Detect which cell encompasses the target text, then output its [X, Y] center coordinate. 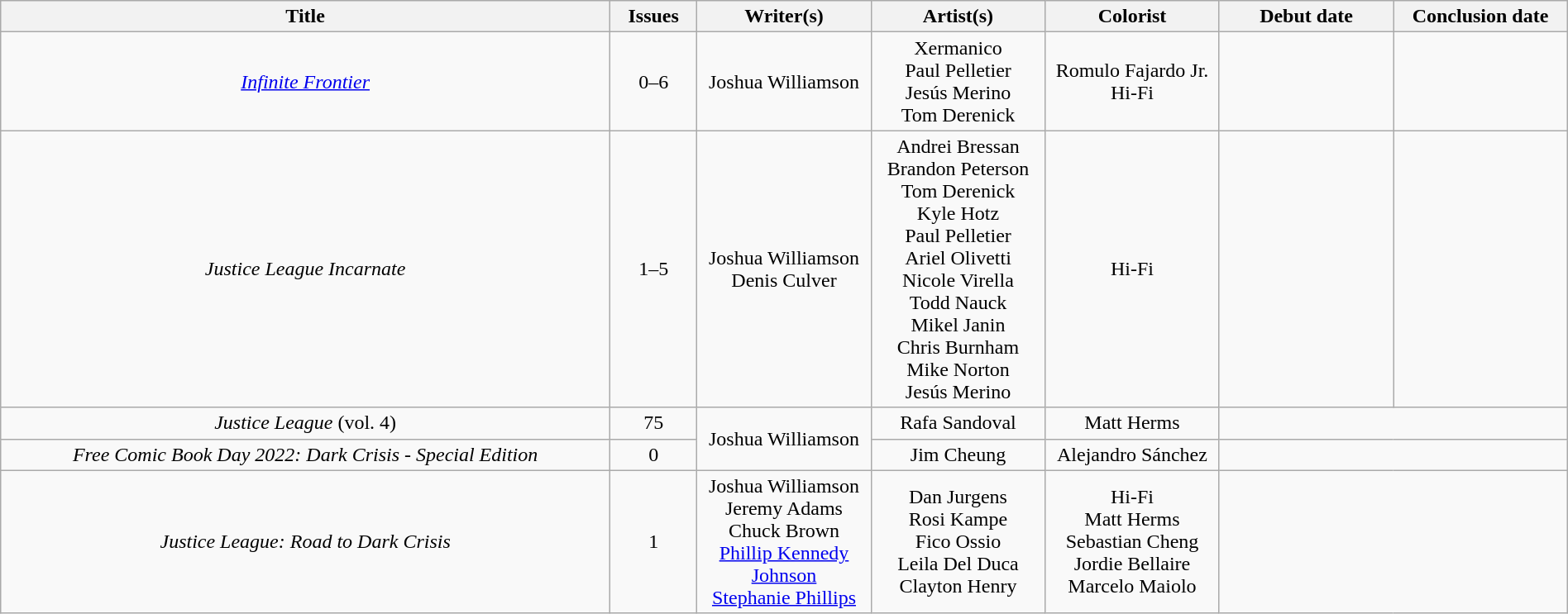
Jim Cheung [958, 455]
Debut date [1306, 17]
Hi-FiMatt HermsSebastian ChengJordie BellaireMarcelo Maiolo [1132, 542]
Infinite Frontier [306, 81]
Writer(s) [784, 17]
Alejandro Sánchez [1132, 455]
Colorist [1132, 17]
Romulo Fajardo Jr.Hi-Fi [1132, 81]
Justice League (vol. 4) [306, 423]
Justice League: Road to Dark Crisis [306, 542]
Joshua WilliamsonDenis Culver [784, 269]
0–6 [653, 81]
0 [653, 455]
1 [653, 542]
Hi-Fi [1132, 269]
XermanicoPaul PelletierJesús MerinoTom Derenick [958, 81]
Joshua WilliamsonJeremy AdamsChuck BrownPhillip Kennedy JohnsonStephanie Phillips [784, 542]
Justice League Incarnate [306, 269]
Dan JurgensRosi KampeFico OssioLeila Del DucaClayton Henry [958, 542]
Matt Herms [1132, 423]
75 [653, 423]
Title [306, 17]
Issues [653, 17]
Rafa Sandoval [958, 423]
Conclusion date [1480, 17]
1–5 [653, 269]
Artist(s) [958, 17]
Free Comic Book Day 2022: Dark Crisis - Special Edition [306, 455]
